For the text-containing cell, return its midpoint in [X, Y] coordinate format. 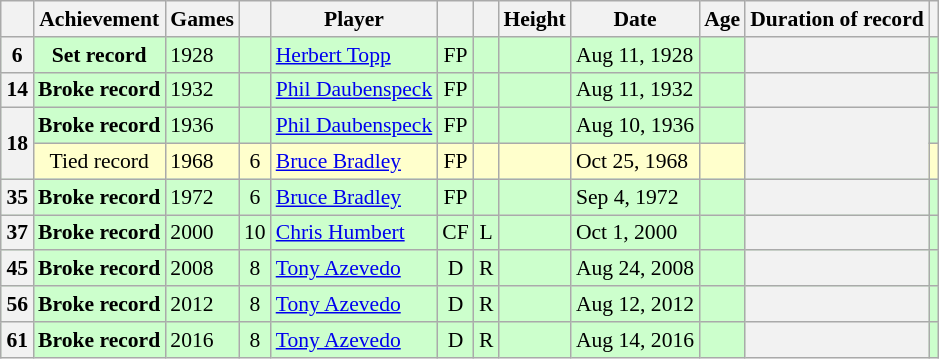
Oct 1, 2000 [635, 233]
61 [17, 340]
2016 [202, 340]
1936 [202, 126]
2012 [202, 304]
Player [354, 19]
L [486, 233]
Aug 11, 1928 [635, 55]
Herbert Topp [354, 55]
Sep 4, 1972 [635, 197]
Height [534, 19]
CF [456, 233]
18 [17, 144]
1928 [202, 55]
Oct 25, 1968 [635, 162]
Aug 10, 1936 [635, 126]
1932 [202, 90]
Aug 14, 2016 [635, 340]
Aug 24, 2008 [635, 269]
Tied record [99, 162]
35 [17, 197]
Games [202, 19]
2000 [202, 233]
Chris Humbert [354, 233]
37 [17, 233]
Aug 12, 2012 [635, 304]
45 [17, 269]
14 [17, 90]
Aug 11, 1932 [635, 90]
10 [255, 233]
Date [635, 19]
2008 [202, 269]
Achievement [99, 19]
1968 [202, 162]
1972 [202, 197]
Age [722, 19]
56 [17, 304]
Set record [99, 55]
Duration of record [837, 19]
